Identify which cell holds the provided text, then report its [x, y] central coordinate. 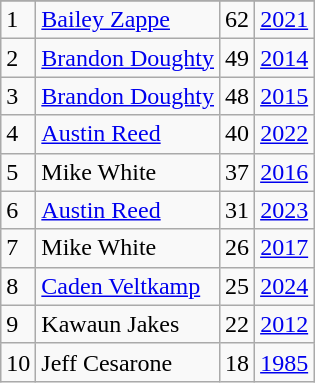
2021 [284, 20]
Jeff Cesarone [128, 362]
7 [18, 248]
9 [18, 324]
2012 [284, 324]
Bailey Zappe [128, 20]
40 [238, 134]
5 [18, 172]
10 [18, 362]
1985 [284, 362]
31 [238, 210]
48 [238, 96]
1 [18, 20]
2017 [284, 248]
2023 [284, 210]
8 [18, 286]
25 [238, 286]
18 [238, 362]
49 [238, 58]
6 [18, 210]
4 [18, 134]
26 [238, 248]
2015 [284, 96]
62 [238, 20]
Caden Veltkamp [128, 286]
3 [18, 96]
2016 [284, 172]
37 [238, 172]
Kawaun Jakes [128, 324]
2 [18, 58]
2014 [284, 58]
2022 [284, 134]
2024 [284, 286]
22 [238, 324]
